Output the (X, Y) coordinate of the center of the cell containing the given text.  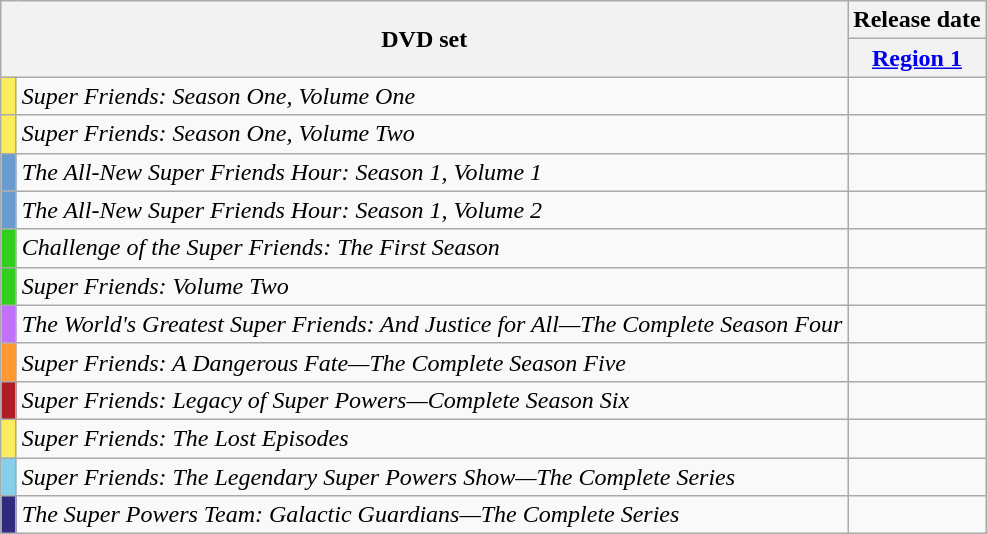
Super Friends: Season One, Volume One (432, 96)
Super Friends: The Legendary Super Powers Show—The Complete Series (432, 477)
Challenge of the Super Friends: The First Season (432, 248)
Release date (917, 20)
The Super Powers Team: Galactic Guardians—The Complete Series (432, 515)
DVD set (424, 39)
The World's Greatest Super Friends: And Justice for All—The Complete Season Four (432, 324)
Super Friends: The Lost Episodes (432, 438)
Super Friends: Legacy of Super Powers—Complete Season Six (432, 400)
Super Friends: Season One, Volume Two (432, 134)
The All-New Super Friends Hour: Season 1, Volume 2 (432, 210)
Region 1 (917, 58)
Super Friends: Volume Two (432, 286)
The All-New Super Friends Hour: Season 1, Volume 1 (432, 172)
Super Friends: A Dangerous Fate—The Complete Season Five (432, 362)
